Output the (x, y) coordinate of the center of the cell containing the given text.  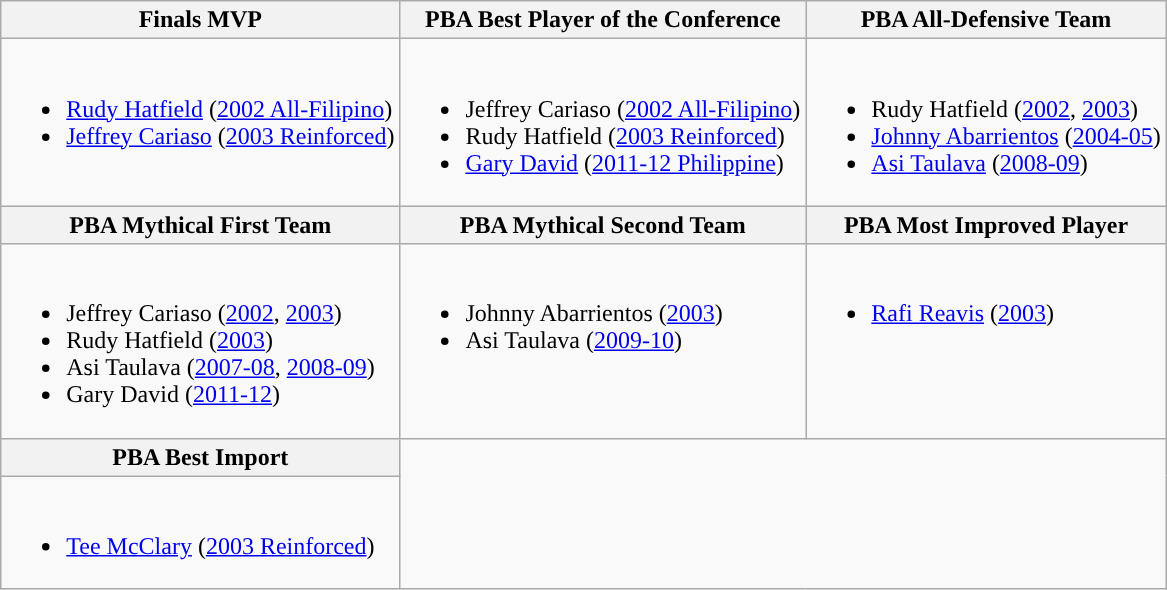
Johnny Abarrientos (2003)Asi Taulava (2009-10) (603, 341)
Rudy Hatfield (2002 All-Filipino)Jeffrey Cariaso (2003 Reinforced) (200, 122)
Tee McClary (2003 Reinforced) (200, 532)
PBA Best Import (200, 457)
PBA Most Improved Player (986, 225)
PBA Best Player of the Conference (603, 20)
Finals MVP (200, 20)
PBA Mythical First Team (200, 225)
PBA Mythical Second Team (603, 225)
PBA All-Defensive Team (986, 20)
Jeffrey Cariaso (2002, 2003)Rudy Hatfield (2003)Asi Taulava (2007-08, 2008-09)Gary David (2011-12) (200, 341)
Rudy Hatfield (2002, 2003)Johnny Abarrientos (2004-05)Asi Taulava (2008-09) (986, 122)
Rafi Reavis (2003) (986, 341)
Jeffrey Cariaso (2002 All-Filipino)Rudy Hatfield (2003 Reinforced)Gary David (2011-12 Philippine) (603, 122)
